Search for the cell housing the specified text and yield its [X, Y] center coordinate. 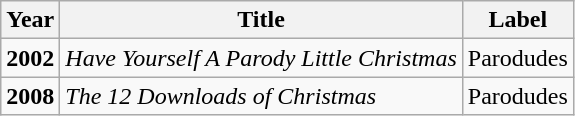
The 12 Downloads of Christmas [261, 96]
Year [30, 20]
Have Yourself A Parody Little Christmas [261, 58]
Label [518, 20]
Title [261, 20]
2008 [30, 96]
2002 [30, 58]
